Return the [X, Y] coordinate for the center point of the cell that contains the specified text.  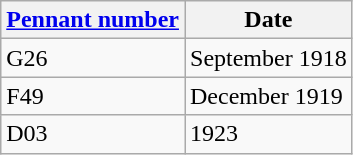
D03 [93, 134]
December 1919 [268, 96]
Pennant number [93, 20]
F49 [93, 96]
September 1918 [268, 58]
1923 [268, 134]
G26 [93, 58]
Date [268, 20]
